Locate the cell with the specified text and output its [X, Y] center coordinate. 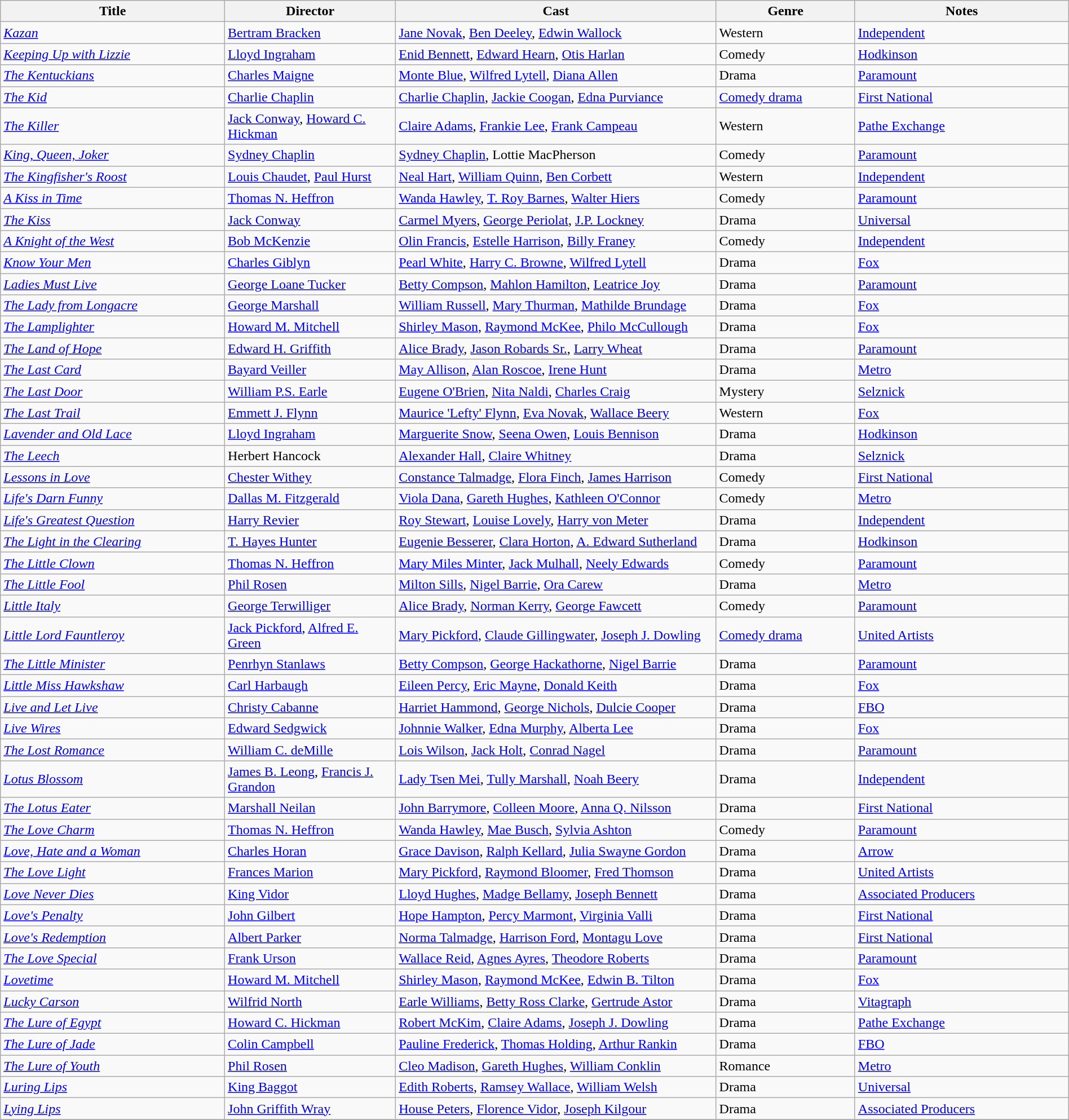
John Griffith Wray [310, 1109]
Live Wires [113, 729]
The Lady from Longacre [113, 306]
Grace Davison, Ralph Kellard, Julia Swayne Gordon [556, 851]
Jack Conway [310, 219]
Bertram Bracken [310, 33]
James B. Leong, Francis J. Grandon [310, 779]
Neal Hart, William Quinn, Ben Corbett [556, 177]
Life's Darn Funny [113, 499]
The Lure of Youth [113, 1066]
Jack Pickford, Alfred E. Green [310, 635]
Charles Maigne [310, 76]
Genre [785, 11]
Sydney Chaplin, Lottie MacPherson [556, 155]
Dallas M. Fitzgerald [310, 499]
Earle Williams, Betty Ross Clarke, Gertrude Astor [556, 1001]
Shirley Mason, Raymond McKee, Edwin B. Tilton [556, 980]
Lavender and Old Lace [113, 434]
John Gilbert [310, 915]
Pearl White, Harry C. Browne, Wilfred Lytell [556, 262]
Shirley Mason, Raymond McKee, Philo McCullough [556, 327]
Robert McKim, Claire Adams, Joseph J. Dowling [556, 1023]
Chester Withey [310, 477]
Wanda Hawley, T. Roy Barnes, Walter Hiers [556, 198]
Love, Hate and a Woman [113, 851]
Wanda Hawley, Mae Busch, Sylvia Ashton [556, 830]
Know Your Men [113, 262]
Love's Penalty [113, 915]
The Little Minister [113, 664]
Keeping Up with Lizzie [113, 54]
Viola Dana, Gareth Hughes, Kathleen O'Connor [556, 499]
Love Never Dies [113, 894]
Louis Chaudet, Paul Hurst [310, 177]
Little Italy [113, 606]
Colin Campbell [310, 1044]
Betty Compson, George Hackathorne, Nigel Barrie [556, 664]
Alice Brady, Norman Kerry, George Fawcett [556, 606]
Little Lord Fauntleroy [113, 635]
Lloyd Hughes, Madge Bellamy, Joseph Bennett [556, 894]
Lucky Carson [113, 1001]
Notes [962, 11]
Mystery [785, 391]
Lovetime [113, 980]
Marshall Neilan [310, 808]
Johnnie Walker, Edna Murphy, Alberta Lee [556, 729]
Cleo Madison, Gareth Hughes, William Conklin [556, 1066]
The Little Fool [113, 584]
Eugene O'Brien, Nita Naldi, Charles Craig [556, 391]
The Last Trail [113, 413]
Director [310, 11]
The Last Card [113, 370]
The Killer [113, 126]
Charles Giblyn [310, 262]
Constance Talmadge, Flora Finch, James Harrison [556, 477]
Edward Sedgwick [310, 729]
Edith Roberts, Ramsey Wallace, William Welsh [556, 1087]
The Love Charm [113, 830]
Claire Adams, Frankie Lee, Frank Campeau [556, 126]
Pauline Frederick, Thomas Holding, Arthur Rankin [556, 1044]
Eileen Percy, Eric Mayne, Donald Keith [556, 686]
Luring Lips [113, 1087]
Lois Wilson, Jack Holt, Conrad Nagel [556, 750]
The Lure of Jade [113, 1044]
Bayard Veiller [310, 370]
The Lotus Eater [113, 808]
Enid Bennett, Edward Hearn, Otis Harlan [556, 54]
Harry Revier [310, 520]
Herbert Hancock [310, 456]
Title [113, 11]
Lessons in Love [113, 477]
Alice Brady, Jason Robards Sr., Larry Wheat [556, 349]
A Knight of the West [113, 241]
Charles Horan [310, 851]
Mary Pickford, Claude Gillingwater, Joseph J. Dowling [556, 635]
Little Miss Hawkshaw [113, 686]
Maurice 'Lefty' Flynn, Eva Novak, Wallace Beery [556, 413]
Olin Francis, Estelle Harrison, Billy Franey [556, 241]
Albert Parker [310, 937]
Charlie Chaplin [310, 97]
Arrow [962, 851]
Lady Tsen Mei, Tully Marshall, Noah Beery [556, 779]
The Last Door [113, 391]
Edward H. Griffith [310, 349]
George Marshall [310, 306]
Mary Miles Minter, Jack Mulhall, Neely Edwards [556, 563]
Frances Marion [310, 872]
Harriet Hammond, George Nichols, Dulcie Cooper [556, 707]
Kazan [113, 33]
The Kid [113, 97]
The Lamplighter [113, 327]
King Vidor [310, 894]
Marguerite Snow, Seena Owen, Louis Bennison [556, 434]
Roy Stewart, Louise Lovely, Harry von Meter [556, 520]
Romance [785, 1066]
The Kentuckians [113, 76]
Jane Novak, Ben Deeley, Edwin Wallock [556, 33]
Jack Conway, Howard C. Hickman [310, 126]
Bob McKenzie [310, 241]
Christy Cabanne [310, 707]
Betty Compson, Mahlon Hamilton, Leatrice Joy [556, 284]
The Love Special [113, 958]
The Kingfisher's Roost [113, 177]
Lying Lips [113, 1109]
The Leech [113, 456]
House Peters, Florence Vidor, Joseph Kilgour [556, 1109]
Penrhyn Stanlaws [310, 664]
The Land of Hope [113, 349]
Carmel Myers, George Periolat, J.P. Lockney [556, 219]
Norma Talmadge, Harrison Ford, Montagu Love [556, 937]
Vitagraph [962, 1001]
Ladies Must Live [113, 284]
T. Hayes Hunter [310, 541]
Hope Hampton, Percy Marmont, Virginia Valli [556, 915]
Lotus Blossom [113, 779]
William C. deMille [310, 750]
Cast [556, 11]
Alexander Hall, Claire Whitney [556, 456]
Milton Sills, Nigel Barrie, Ora Carew [556, 584]
King, Queen, Joker [113, 155]
Eugenie Besserer, Clara Horton, A. Edward Sutherland [556, 541]
William Russell, Mary Thurman, Mathilde Brundage [556, 306]
The Love Light [113, 872]
Wilfrid North [310, 1001]
The Little Clown [113, 563]
Live and Let Live [113, 707]
John Barrymore, Colleen Moore, Anna Q. Nilsson [556, 808]
George Loane Tucker [310, 284]
Charlie Chaplin, Jackie Coogan, Edna Purviance [556, 97]
Mary Pickford, Raymond Bloomer, Fred Thomson [556, 872]
George Terwilliger [310, 606]
Emmett J. Flynn [310, 413]
A Kiss in Time [113, 198]
Life's Greatest Question [113, 520]
Howard C. Hickman [310, 1023]
Sydney Chaplin [310, 155]
The Lost Romance [113, 750]
William P.S. Earle [310, 391]
Love's Redemption [113, 937]
The Lure of Egypt [113, 1023]
May Allison, Alan Roscoe, Irene Hunt [556, 370]
Monte Blue, Wilfred Lytell, Diana Allen [556, 76]
Wallace Reid, Agnes Ayres, Theodore Roberts [556, 958]
The Kiss [113, 219]
Frank Urson [310, 958]
Carl Harbaugh [310, 686]
The Light in the Clearing [113, 541]
King Baggot [310, 1087]
